Pinpoint the cell where the given text exists, returning its [X, Y] midpoint coordinate. 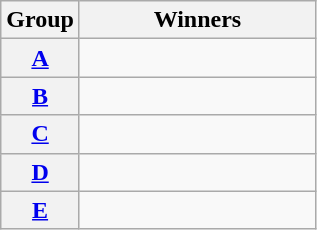
Winners [197, 20]
C [40, 134]
A [40, 58]
E [40, 210]
Group [40, 20]
B [40, 96]
D [40, 172]
